Scan for the cell matching the given text and deliver its [x, y] coordinate at center. 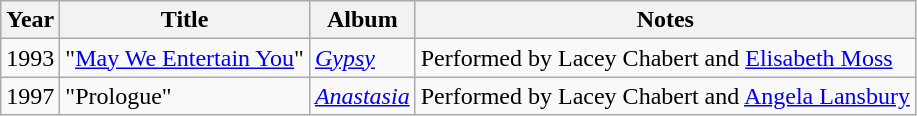
Performed by Lacey Chabert and Elisabeth Moss [665, 58]
"Prologue" [185, 96]
Album [362, 20]
Anastasia [362, 96]
Gypsy [362, 58]
1997 [30, 96]
Performed by Lacey Chabert and Angela Lansbury [665, 96]
"May We Entertain You" [185, 58]
Year [30, 20]
1993 [30, 58]
Notes [665, 20]
Title [185, 20]
